Return (x, y) of the center of cell containing provided text 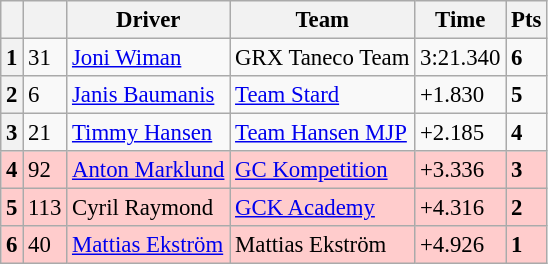
Anton Marklund (148, 170)
+4.926 (460, 245)
GCK Academy (322, 208)
92 (45, 170)
113 (45, 208)
GC Kompetition (322, 170)
Timmy Hansen (148, 133)
31 (45, 58)
Team Hansen MJP (322, 133)
Team Stard (322, 95)
+4.316 (460, 208)
Time (460, 20)
+2.185 (460, 133)
Joni Wiman (148, 58)
GRX Taneco Team (322, 58)
Pts (526, 20)
Janis Baumanis (148, 95)
+1.830 (460, 95)
21 (45, 133)
3:21.340 (460, 58)
+3.336 (460, 170)
Driver (148, 20)
Cyril Raymond (148, 208)
40 (45, 245)
Team (322, 20)
